For the text-containing cell, return its midpoint in [x, y] coordinate format. 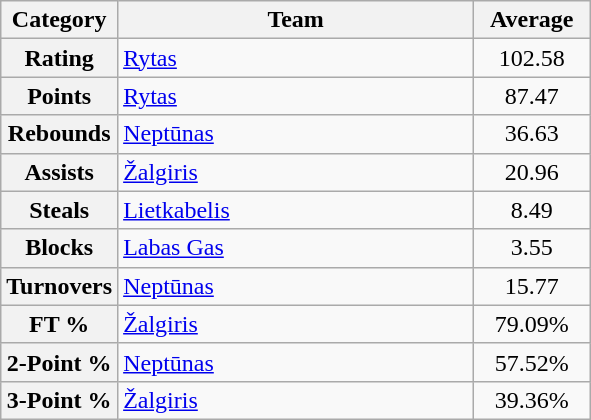
Average [532, 20]
57.52% [532, 362]
FT % [60, 324]
79.09% [532, 324]
15.77 [532, 286]
8.49 [532, 210]
102.58 [532, 58]
2-Point % [60, 362]
Turnovers [60, 286]
3-Point % [60, 400]
20.96 [532, 172]
Rating [60, 58]
3.55 [532, 248]
Rebounds [60, 134]
Labas Gas [296, 248]
Assists [60, 172]
Category [60, 20]
36.63 [532, 134]
Points [60, 96]
Lietkabelis [296, 210]
87.47 [532, 96]
Steals [60, 210]
39.36% [532, 400]
Team [296, 20]
Blocks [60, 248]
